Identify which cell holds the provided text, then report its [X, Y] central coordinate. 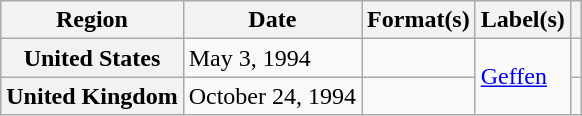
Date [272, 20]
May 3, 1994 [272, 58]
October 24, 1994 [272, 96]
Geffen [522, 77]
Format(s) [419, 20]
United Kingdom [92, 96]
United States [92, 58]
Label(s) [522, 20]
Region [92, 20]
